Locate the cell with the specified text and output its (x, y) center coordinate. 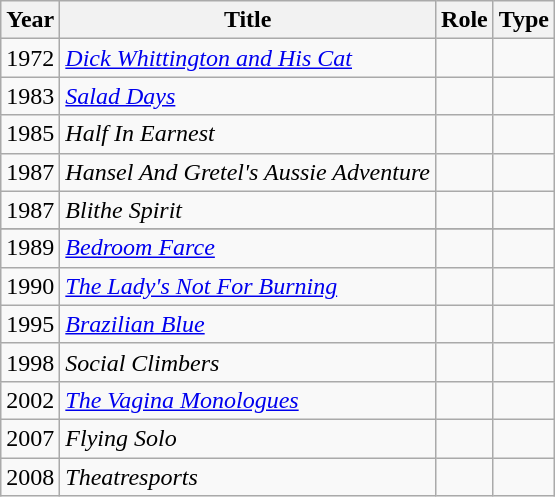
Half In Earnest (248, 134)
1995 (30, 324)
Dick Whittington and His Cat (248, 58)
Theatresports (248, 477)
Hansel And Gretel's Aussie Adventure (248, 172)
Blithe Spirit (248, 210)
2007 (30, 438)
The Lady's Not For Burning (248, 286)
Salad Days (248, 96)
Bedroom Farce (248, 248)
Social Climbers (248, 362)
2002 (30, 400)
Title (248, 20)
1972 (30, 58)
Flying Solo (248, 438)
The Vagina Monologues (248, 400)
1983 (30, 96)
Brazilian Blue (248, 324)
1989 (30, 248)
1990 (30, 286)
Role (465, 20)
1998 (30, 362)
2008 (30, 477)
Type (524, 20)
Year (30, 20)
1985 (30, 134)
